Extract the [x, y] coordinate from the center of the cell holding the provided text.  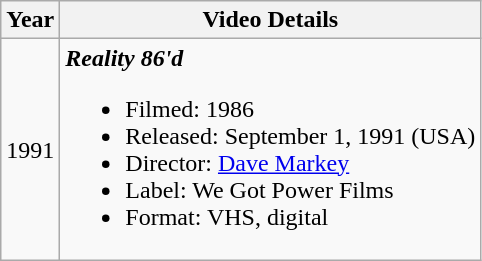
Reality 86'dFilmed: 1986Released: September 1, 1991 (USA)Director: Dave MarkeyLabel: We Got Power FilmsFormat: VHS, digital [270, 150]
Video Details [270, 20]
Year [30, 20]
1991 [30, 150]
